Capture the cell that displays the provided text and extract its (x, y) central coordinate. 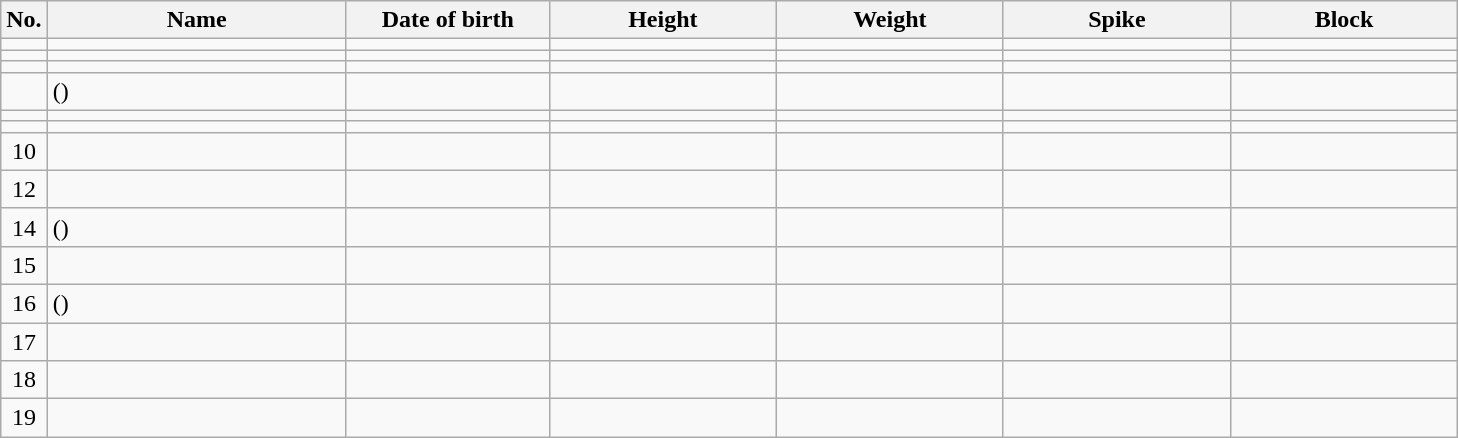
12 (24, 189)
Spike (1116, 20)
14 (24, 227)
19 (24, 418)
Date of birth (448, 20)
18 (24, 380)
15 (24, 265)
Block (1344, 20)
17 (24, 341)
Height (662, 20)
16 (24, 303)
Weight (890, 20)
No. (24, 20)
Name (196, 20)
10 (24, 151)
